Return the [X, Y] coordinate for the center point of the cell that contains the specified text.  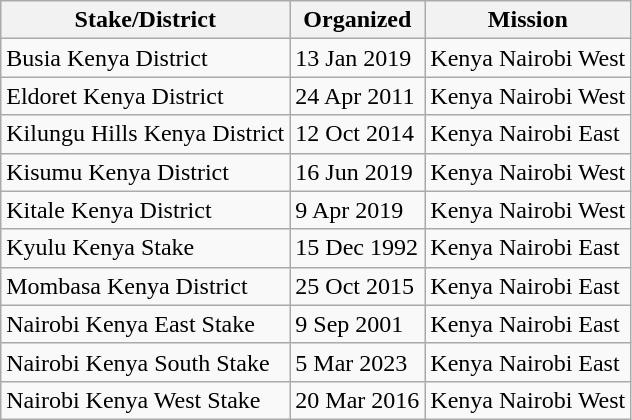
Eldoret Kenya District [146, 96]
25 Oct 2015 [358, 286]
16 Jun 2019 [358, 172]
Kitale Kenya District [146, 210]
Kyulu Kenya Stake [146, 248]
20 Mar 2016 [358, 400]
Busia Kenya District [146, 58]
Nairobi Kenya West Stake [146, 400]
9 Sep 2001 [358, 324]
Nairobi Kenya South Stake [146, 362]
9 Apr 2019 [358, 210]
Nairobi Kenya East Stake [146, 324]
24 Apr 2011 [358, 96]
12 Oct 2014 [358, 134]
5 Mar 2023 [358, 362]
Organized [358, 20]
Kilungu Hills Kenya District [146, 134]
Mombasa Kenya District [146, 286]
13 Jan 2019 [358, 58]
Mission [528, 20]
15 Dec 1992 [358, 248]
Kisumu Kenya District [146, 172]
Stake/District [146, 20]
